Find where the given text appears and provide that cell's center as (X, Y) coordinate. 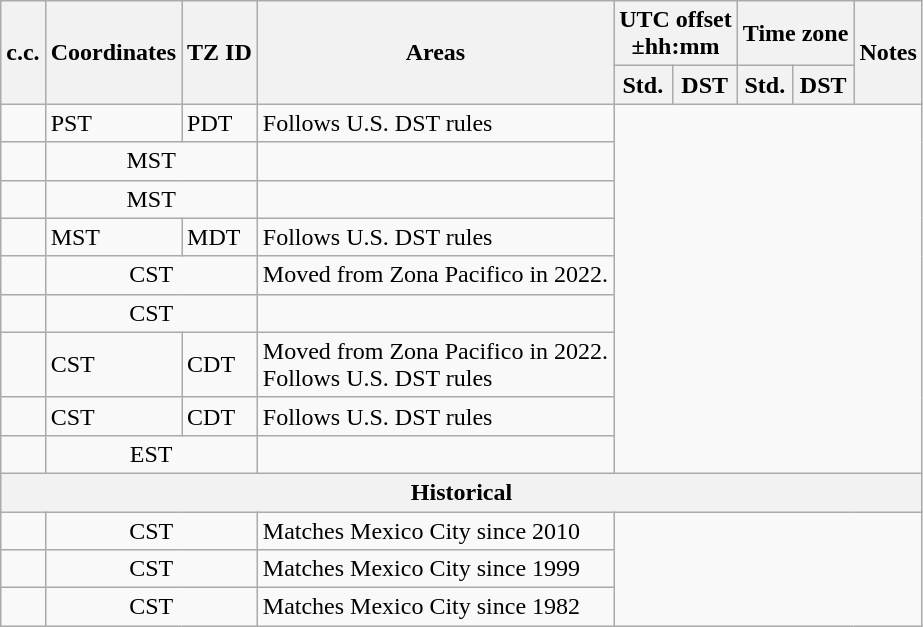
Historical (462, 492)
EST (151, 454)
Coordinates (113, 52)
Time zone (796, 34)
Matches Mexico City since 1999 (435, 569)
UTC offset±hh:mm (676, 34)
Moved from Zona Pacifico in 2022. (435, 275)
PST (113, 123)
Notes (888, 52)
MDT (220, 237)
Areas (435, 52)
TZ ID (220, 52)
Matches Mexico City since 2010 (435, 531)
Matches Mexico City since 1982 (435, 607)
Moved from Zona Pacifico in 2022.Follows U.S. DST rules (435, 364)
c.c. (23, 52)
PDT (220, 123)
